For the text-containing cell, return its midpoint in (X, Y) coordinate format. 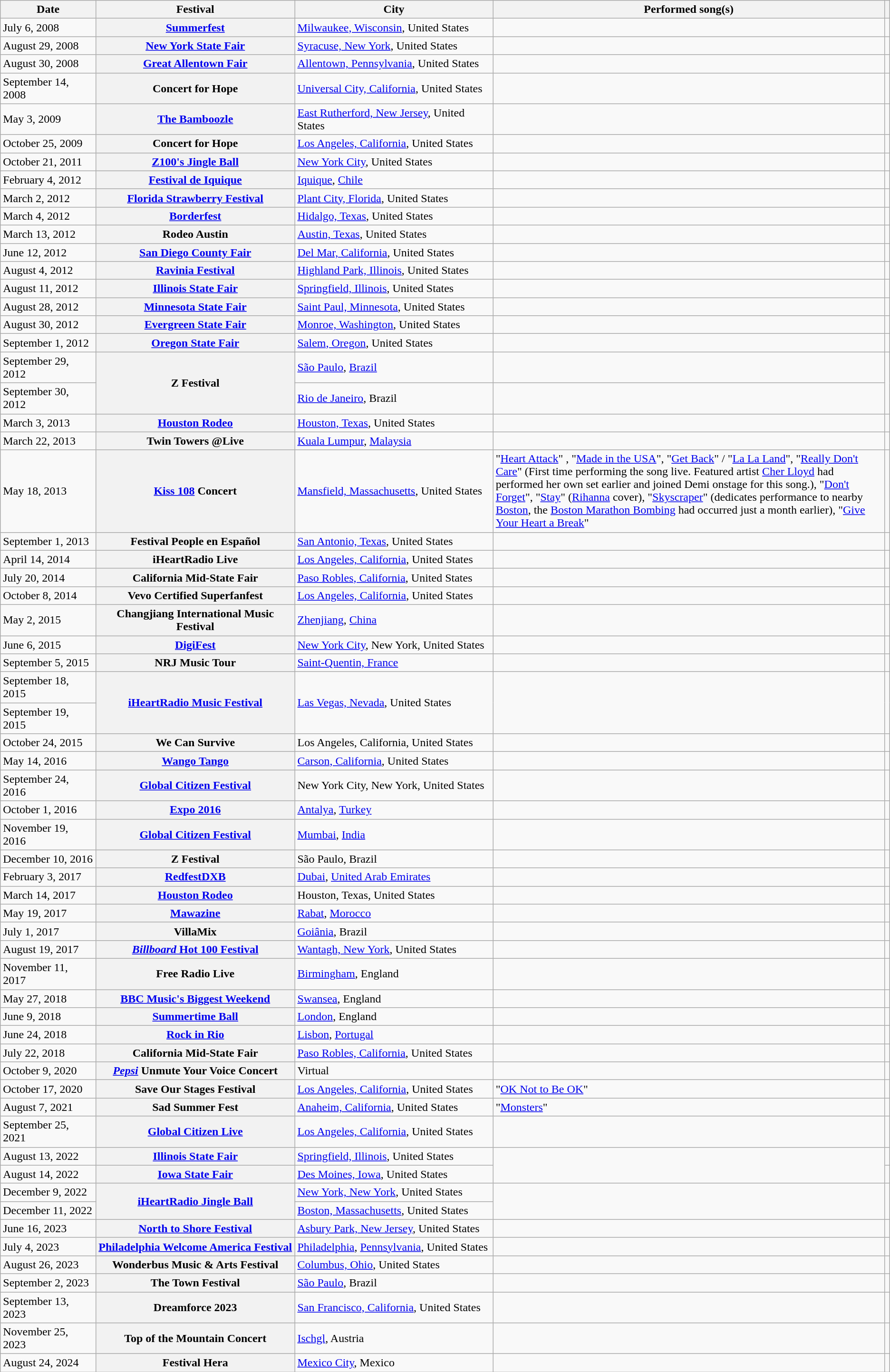
September 14, 2008 (48, 88)
Festival People en Español (195, 541)
March 3, 2013 (48, 423)
March 4, 2012 (48, 216)
Mawazine (195, 913)
May 18, 2013 (48, 491)
Birmingham, England (394, 974)
Sad Summer Fest (195, 1107)
August 7, 2021 (48, 1107)
Milwaukee, Wisconsin, United States (394, 28)
May 2, 2015 (48, 620)
September 1, 2013 (48, 541)
Changjiang International Music Festival (195, 620)
Florida Strawberry Festival (195, 198)
Minnesota State Fair (195, 307)
Anaheim, California, United States (394, 1107)
June 9, 2018 (48, 1017)
August 30, 2012 (48, 325)
San Antonio, Texas, United States (394, 541)
September 2, 2023 (48, 1283)
June 6, 2015 (48, 644)
iHeartRadio Jingle Ball (195, 1201)
August 24, 2024 (48, 1363)
DigiFest (195, 644)
"OK Not to Be OK" (688, 1089)
September 13, 2023 (48, 1307)
Performed song(s) (688, 10)
New York, New York, United States (394, 1192)
Del Mar, California, United States (394, 253)
Kiss 108 Concert (195, 491)
October 25, 2009 (48, 144)
Rock in Rio (195, 1035)
Dreamforce 2023 (195, 1307)
Universal City, California, United States (394, 88)
September 5, 2015 (48, 663)
Mansfield, Massachusetts, United States (394, 491)
Columbus, Ohio, United States (394, 1265)
May 14, 2016 (48, 761)
Pepsi Unmute Your Voice Concert (195, 1071)
New York State Fair (195, 46)
Oregon State Fair (195, 343)
August 28, 2012 (48, 307)
Highland Park, Illinois, United States (394, 271)
August 19, 2017 (48, 949)
Festival de Iquique (195, 180)
Ravinia Festival (195, 271)
Wantagh, New York, United States (394, 949)
Allentown, Pennsylvania, United States (394, 64)
June 12, 2012 (48, 253)
November 11, 2017 (48, 974)
March 14, 2017 (48, 895)
BBC Music's Biggest Weekend (195, 998)
September 18, 2015 (48, 688)
Rio de Janeiro, Brazil (394, 399)
Billboard Hot 100 Festival (195, 949)
RedfestDXB (195, 877)
September 25, 2021 (48, 1132)
VillaMix (195, 931)
August 4, 2012 (48, 271)
Salem, Oregon, United States (394, 343)
Festival (195, 10)
July 4, 2023 (48, 1246)
February 4, 2012 (48, 180)
September 29, 2012 (48, 367)
Summerfest (195, 28)
July 6, 2008 (48, 28)
iHeartRadio Music Festival (195, 703)
Summertime Ball (195, 1017)
Borderfest (195, 216)
Iowa State Fair (195, 1174)
August 13, 2022 (48, 1156)
Iquique, Chile (394, 180)
Austin, Texas, United States (394, 234)
April 14, 2014 (48, 559)
July 1, 2017 (48, 931)
October 17, 2020 (48, 1089)
Date (48, 10)
September 30, 2012 (48, 399)
Rodeo Austin (195, 234)
San Diego County Fair (195, 253)
June 16, 2023 (48, 1228)
October 9, 2020 (48, 1071)
May 27, 2018 (48, 998)
Ischgl, Austria (394, 1338)
Saint-Quentin, France (394, 663)
San Francisco, California, United States (394, 1307)
Dubai, United Arab Emirates (394, 877)
Mumbai, India (394, 834)
Wango Tango (195, 761)
March 2, 2012 (48, 198)
Lisbon, Portugal (394, 1035)
September 24, 2016 (48, 786)
August 26, 2023 (48, 1265)
June 24, 2018 (48, 1035)
Des Moines, Iowa, United States (394, 1174)
Kuala Lumpur, Malaysia (394, 441)
May 19, 2017 (48, 913)
East Rutherford, New Jersey, United States (394, 119)
Twin Towers @Live (195, 441)
October 21, 2011 (48, 162)
Mexico City, Mexico (394, 1363)
August 30, 2008 (48, 64)
iHeartRadio Live (195, 559)
Philadelphia Welcome America Festival (195, 1246)
Global Citizen Live (195, 1132)
Zhenjiang, China (394, 620)
December 10, 2016 (48, 859)
The Town Festival (195, 1283)
Antalya, Turkey (394, 810)
Wonderbus Music & Arts Festival (195, 1265)
Boston, Massachusetts, United States (394, 1210)
Syracuse, New York, United States (394, 46)
Virtual (394, 1071)
"Monsters" (688, 1107)
September 1, 2012 (48, 343)
City (394, 10)
Philadelphia, Pennsylvania, United States (394, 1246)
July 20, 2014 (48, 577)
October 1, 2016 (48, 810)
February 3, 2017 (48, 877)
Asbury Park, New Jersey, United States (394, 1228)
Great Allentown Fair (195, 64)
August 29, 2008 (48, 46)
New York City, United States (394, 162)
Swansea, England (394, 998)
Festival Hera (195, 1363)
The Bamboozle (195, 119)
Plant City, Florida, United States (394, 198)
March 22, 2013 (48, 441)
March 13, 2012 (48, 234)
Expo 2016 (195, 810)
July 22, 2018 (48, 1053)
Top of the Mountain Concert (195, 1338)
Saint Paul, Minnesota, United States (394, 307)
Z100's Jingle Ball (195, 162)
Save Our Stages Festival (195, 1089)
December 9, 2022 (48, 1192)
August 11, 2012 (48, 289)
November 19, 2016 (48, 834)
September 19, 2015 (48, 718)
Carson, California, United States (394, 761)
December 11, 2022 (48, 1210)
Evergreen State Fair (195, 325)
Monroe, Washington, United States (394, 325)
August 14, 2022 (48, 1174)
Free Radio Live (195, 974)
November 25, 2023 (48, 1338)
NRJ Music Tour (195, 663)
Rabat, Morocco (394, 913)
Las Vegas, Nevada, United States (394, 703)
Vevo Certified Superfanfest (195, 595)
North to Shore Festival (195, 1228)
Hidalgo, Texas, United States (394, 216)
October 24, 2015 (48, 743)
We Can Survive (195, 743)
May 3, 2009 (48, 119)
London, England (394, 1017)
Goiânia, Brazil (394, 931)
October 8, 2014 (48, 595)
